Capture the cell that displays the provided text and extract its (x, y) central coordinate. 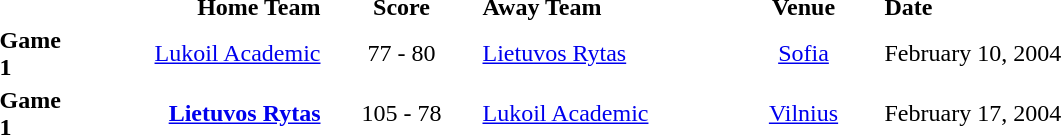
Lietuvos Rytas (602, 54)
Lukoil Academic (200, 54)
Sofia (804, 54)
77 - 80 (402, 54)
